Determine the (x, y) coordinate at the center of the cell enclosing the given text.  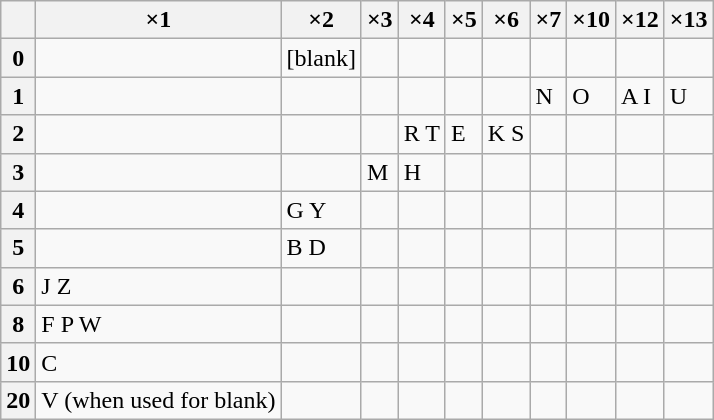
×7 (548, 20)
E (464, 134)
J Z (158, 286)
4 (18, 210)
H (422, 172)
B D (321, 248)
K S (506, 134)
×5 (464, 20)
V (when used for blank) (158, 400)
8 (18, 324)
5 (18, 248)
20 (18, 400)
×6 (506, 20)
1 (18, 96)
G Y (321, 210)
10 (18, 362)
F P W (158, 324)
×12 (640, 20)
×4 (422, 20)
×13 (688, 20)
×10 (592, 20)
×3 (380, 20)
R T (422, 134)
[blank] (321, 58)
0 (18, 58)
U (688, 96)
6 (18, 286)
×2 (321, 20)
A I (640, 96)
2 (18, 134)
M (380, 172)
O (592, 96)
×1 (158, 20)
C (158, 362)
N (548, 96)
3 (18, 172)
